Locate the cell with the specified text and output its [X, Y] center coordinate. 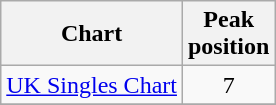
Chart [92, 34]
7 [228, 85]
Peakposition [228, 34]
UK Singles Chart [92, 85]
